Provide the (x, y) coordinate of the cell's center where the given text is located.  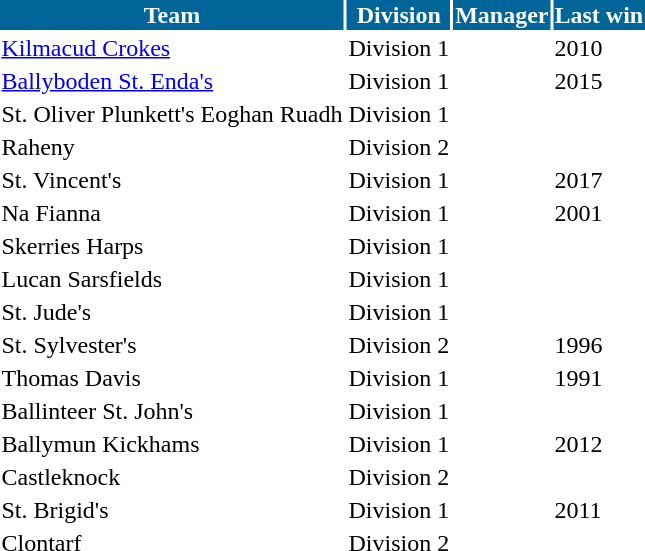
Thomas Davis (172, 378)
Ballinteer St. John's (172, 411)
2011 (599, 510)
2012 (599, 444)
Castleknock (172, 477)
Team (172, 15)
2017 (599, 180)
2001 (599, 213)
1991 (599, 378)
St. Sylvester's (172, 345)
Skerries Harps (172, 246)
Lucan Sarsfields (172, 279)
St. Jude's (172, 312)
Kilmacud Crokes (172, 48)
St. Brigid's (172, 510)
Na Fianna (172, 213)
Raheny (172, 147)
St. Oliver Plunkett's Eoghan Ruadh (172, 114)
1996 (599, 345)
2010 (599, 48)
2015 (599, 81)
Ballyboden St. Enda's (172, 81)
Division (399, 15)
Manager (502, 15)
St. Vincent's (172, 180)
Last win (599, 15)
Ballymun Kickhams (172, 444)
